Find where the given text appears and provide that cell's center as [x, y] coordinate. 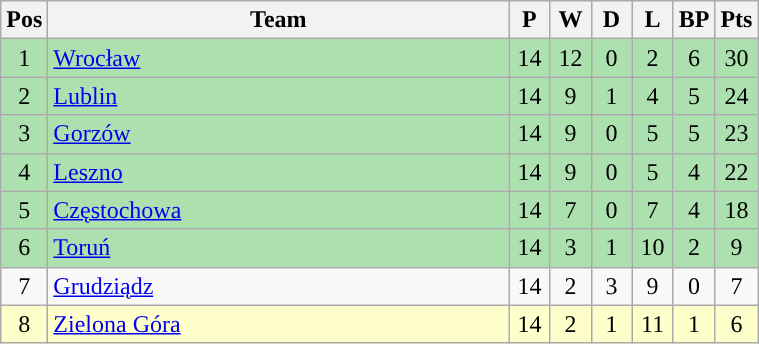
Pos [24, 20]
12 [570, 58]
D [612, 20]
11 [652, 324]
24 [736, 96]
Gorzów [278, 134]
8 [24, 324]
P [530, 20]
Wrocław [278, 58]
30 [736, 58]
Zielona Góra [278, 324]
Grudziądz [278, 286]
L [652, 20]
18 [736, 210]
W [570, 20]
22 [736, 172]
Toruń [278, 248]
Lublin [278, 96]
BP [694, 20]
10 [652, 248]
Team [278, 20]
Częstochowa [278, 210]
23 [736, 134]
Pts [736, 20]
Leszno [278, 172]
